Pinpoint the cell where the given text exists, returning its [X, Y] midpoint coordinate. 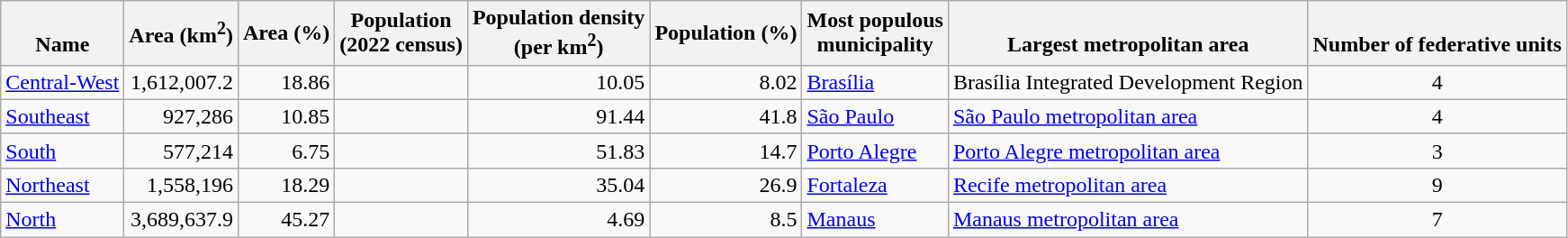
1,612,007.2 [182, 82]
3,689,637.9 [182, 220]
Manaus metropolitan area [1128, 220]
41.8 [725, 116]
São Paulo metropolitan area [1128, 116]
91.44 [558, 116]
1,558,196 [182, 185]
7 [1437, 220]
Porto Alegre metropolitan area [1128, 151]
Central-West [63, 82]
Population density(per km2) [558, 33]
4.69 [558, 220]
51.83 [558, 151]
South [63, 151]
26.9 [725, 185]
8.5 [725, 220]
18.86 [286, 82]
Northeast [63, 185]
18.29 [286, 185]
Fortaleza [875, 185]
Population (%) [725, 33]
577,214 [182, 151]
Manaus [875, 220]
Brasília Integrated Development Region [1128, 82]
9 [1437, 185]
10.85 [286, 116]
São Paulo [875, 116]
3 [1437, 151]
35.04 [558, 185]
10.05 [558, 82]
Largest metropolitan area [1128, 33]
Recife metropolitan area [1128, 185]
Area (km2) [182, 33]
927,286 [182, 116]
Brasília [875, 82]
North [63, 220]
8.02 [725, 82]
Number of federative units [1437, 33]
6.75 [286, 151]
Southeast [63, 116]
45.27 [286, 220]
Area (%) [286, 33]
Porto Alegre [875, 151]
Name [63, 33]
Population(2022 census) [401, 33]
14.7 [725, 151]
Most populousmunicipality [875, 33]
